Capture the cell that displays the provided text and extract its (X, Y) central coordinate. 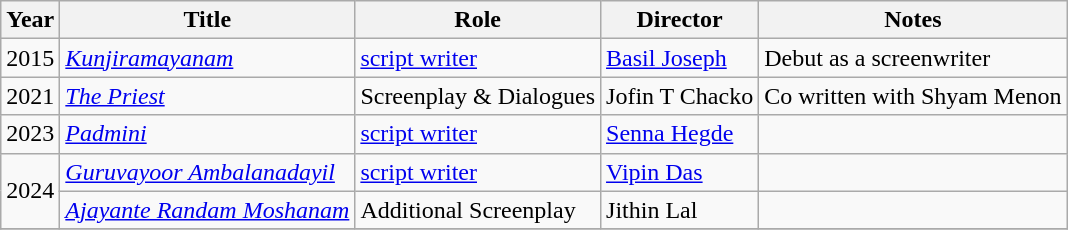
Ajayante Randam Moshanam (208, 210)
Screenplay & Dialogues (478, 96)
Padmini (208, 134)
Vipin Das (680, 172)
Jithin Lal (680, 210)
Senna Hegde (680, 134)
Jofin T Chacko (680, 96)
The Priest (208, 96)
Year (30, 20)
Title (208, 20)
Basil Joseph (680, 58)
2023 (30, 134)
2021 (30, 96)
Additional Screenplay (478, 210)
Director (680, 20)
Guruvayoor Ambalanadayil (208, 172)
Kunjiramayanam (208, 58)
Role (478, 20)
2024 (30, 191)
Co written with Shyam Menon (913, 96)
2015 (30, 58)
Notes (913, 20)
Debut as a screenwriter (913, 58)
